From the cell containing the given text, extract its center point as (x, y) coordinate. 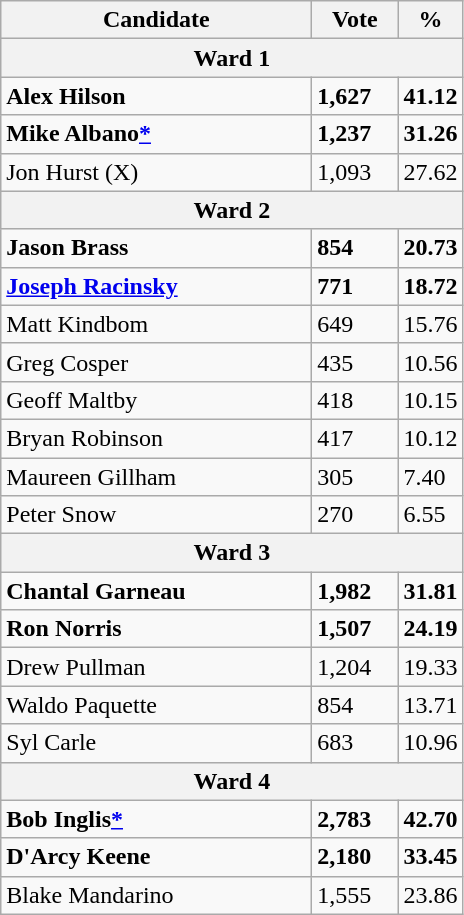
2,783 (355, 819)
Jon Hurst (X) (156, 172)
10.12 (430, 438)
42.70 (430, 819)
1,627 (355, 96)
Ward 2 (232, 210)
305 (355, 477)
Mike Albano* (156, 134)
1,507 (355, 629)
Chantal Garneau (156, 591)
Greg Cosper (156, 362)
Syl Carle (156, 743)
33.45 (430, 857)
1,982 (355, 591)
24.19 (430, 629)
Maureen Gillham (156, 477)
Alex Hilson (156, 96)
Ward 1 (232, 58)
1,555 (355, 895)
% (430, 20)
270 (355, 515)
31.26 (430, 134)
Ron Norris (156, 629)
7.40 (430, 477)
1,093 (355, 172)
27.62 (430, 172)
1,237 (355, 134)
Matt Kindbom (156, 324)
18.72 (430, 286)
13.71 (430, 705)
Bryan Robinson (156, 438)
435 (355, 362)
771 (355, 286)
Ward 4 (232, 781)
23.86 (430, 895)
Candidate (156, 20)
20.73 (430, 248)
41.12 (430, 96)
417 (355, 438)
Drew Pullman (156, 667)
10.15 (430, 400)
31.81 (430, 591)
Waldo Paquette (156, 705)
10.56 (430, 362)
Blake Mandarino (156, 895)
Jason Brass (156, 248)
683 (355, 743)
Joseph Racinsky (156, 286)
D'Arcy Keene (156, 857)
418 (355, 400)
1,204 (355, 667)
10.96 (430, 743)
15.76 (430, 324)
19.33 (430, 667)
Geoff Maltby (156, 400)
Ward 3 (232, 553)
Peter Snow (156, 515)
Bob Inglis* (156, 819)
649 (355, 324)
Vote (355, 20)
2,180 (355, 857)
6.55 (430, 515)
